Determine the (x, y) coordinate at the center of the cell enclosing the given text.  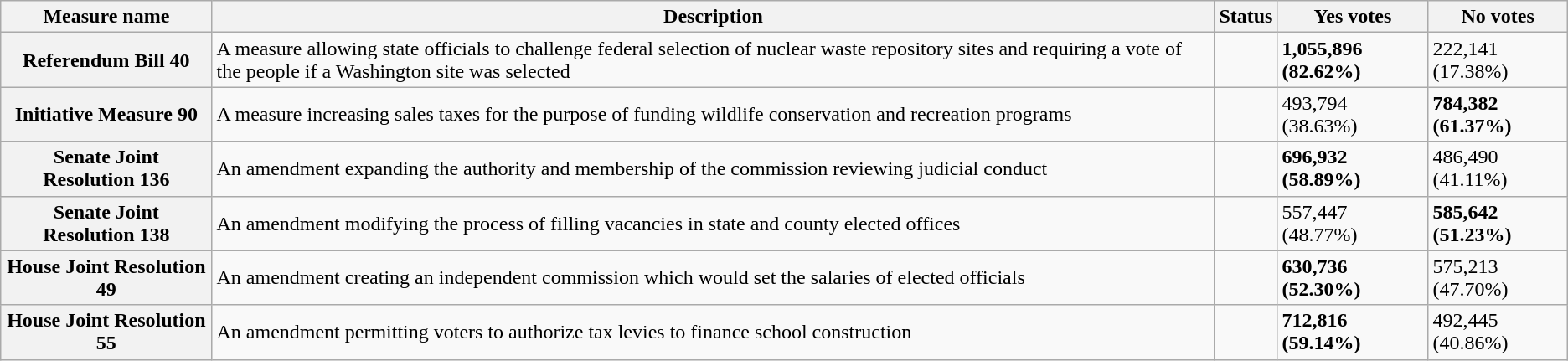
Description (714, 17)
A measure increasing sales taxes for the purpose of funding wildlife conservation and recreation programs (714, 114)
An amendment creating an independent commission which would set the salaries of elected officials (714, 278)
630,736 (52.30%) (1353, 278)
Referendum Bill 40 (106, 60)
Senate Joint Resolution 138 (106, 223)
An amendment permitting voters to authorize tax levies to finance school construction (714, 332)
1,055,896 (82.62%) (1353, 60)
492,445 (40.86%) (1498, 332)
696,932 (58.89%) (1353, 169)
486,490 (41.11%) (1498, 169)
222,141 (17.38%) (1498, 60)
575,213 (47.70%) (1498, 278)
An amendment expanding the authority and membership of the commission reviewing judicial conduct (714, 169)
493,794 (38.63%) (1353, 114)
No votes (1498, 17)
An amendment modifying the process of filling vacancies in state and county elected offices (714, 223)
Yes votes (1353, 17)
585,642 (51.23%) (1498, 223)
Measure name (106, 17)
House Joint Resolution 49 (106, 278)
712,816 (59.14%) (1353, 332)
Initiative Measure 90 (106, 114)
Senate Joint Resolution 136 (106, 169)
557,447 (48.77%) (1353, 223)
Status (1246, 17)
784,382 (61.37%) (1498, 114)
House Joint Resolution 55 (106, 332)
